For the text-containing cell, return its midpoint in [x, y] coordinate format. 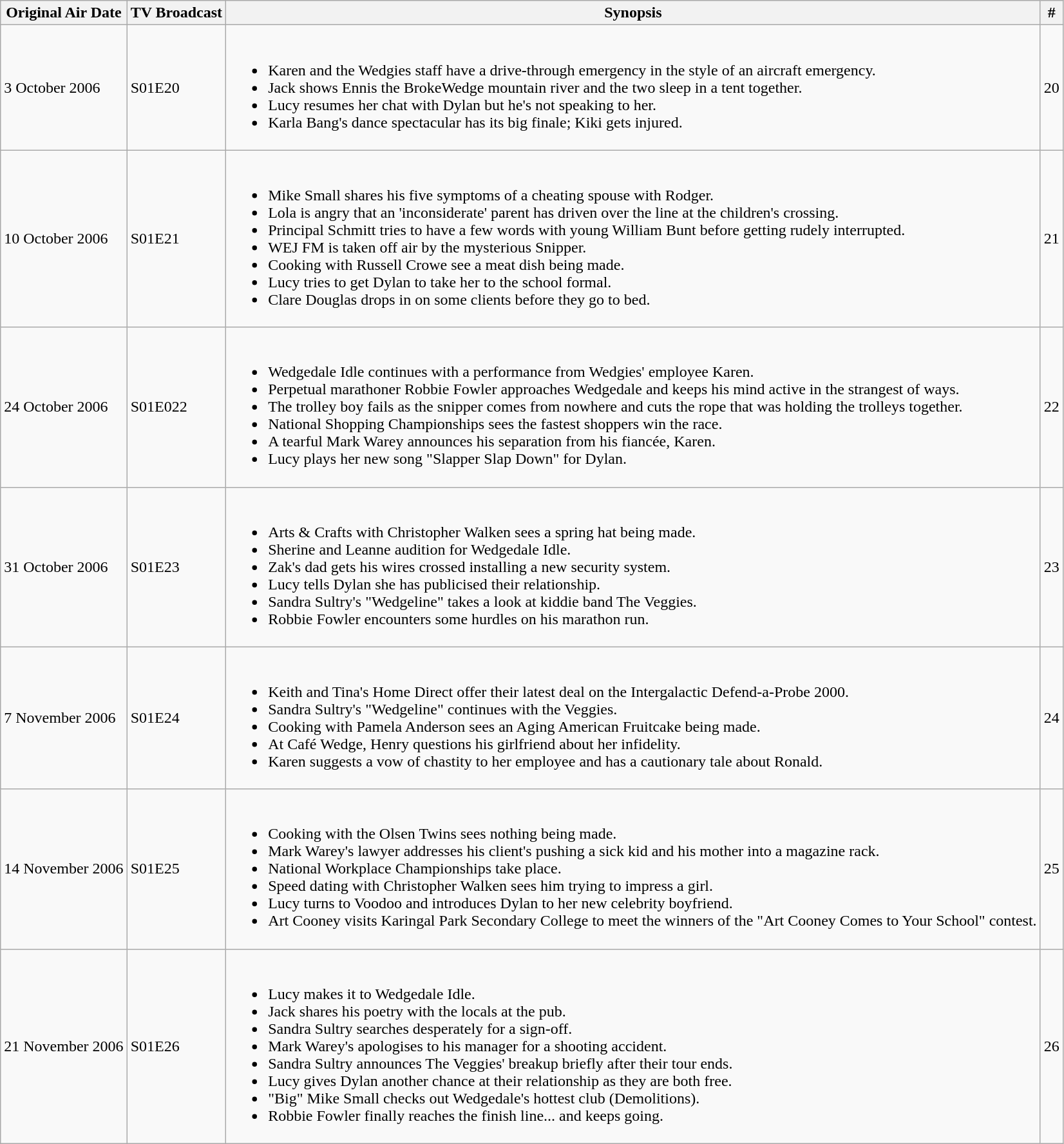
3 October 2006 [64, 88]
20 [1051, 88]
Synopsis [633, 13]
22 [1051, 407]
25 [1051, 869]
7 November 2006 [64, 718]
31 October 2006 [64, 567]
S01E26 [176, 1046]
23 [1051, 567]
S01E25 [176, 869]
24 [1051, 718]
S01E23 [176, 567]
26 [1051, 1046]
S01E022 [176, 407]
21 [1051, 238]
14 November 2006 [64, 869]
# [1051, 13]
S01E24 [176, 718]
S01E21 [176, 238]
24 October 2006 [64, 407]
21 November 2006 [64, 1046]
10 October 2006 [64, 238]
TV Broadcast [176, 13]
Original Air Date [64, 13]
S01E20 [176, 88]
